Search for the cell housing the specified text and yield its (x, y) center coordinate. 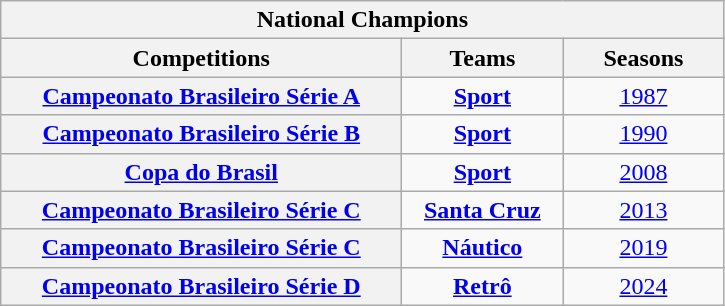
Santa Cruz (482, 210)
1990 (644, 134)
2019 (644, 248)
Campeonato Brasileiro Série A (202, 96)
2013 (644, 210)
Campeonato Brasileiro Série D (202, 286)
1987 (644, 96)
National Champions (362, 20)
Copa do Brasil (202, 172)
2008 (644, 172)
2024 (644, 286)
Náutico (482, 248)
Campeonato Brasileiro Série B (202, 134)
Teams (482, 58)
Seasons (644, 58)
Retrô (482, 286)
Competitions (202, 58)
